Search for the cell housing the specified text and yield its [X, Y] center coordinate. 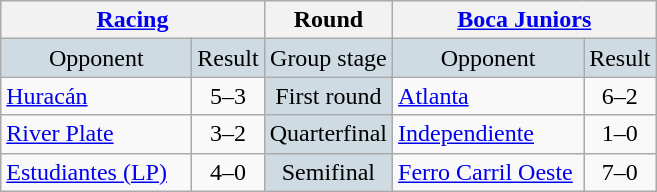
River Plate [96, 134]
1–0 [620, 134]
Estudiantes (LP) [96, 172]
Atlanta [488, 96]
6–2 [620, 96]
Racing [132, 20]
First round [328, 96]
Round [328, 20]
Group stage [328, 58]
5–3 [228, 96]
7–0 [620, 172]
Boca Juniors [524, 20]
4–0 [228, 172]
Ferro Carril Oeste [488, 172]
3–2 [228, 134]
Independiente [488, 134]
Semifinal [328, 172]
Quarterfinal [328, 134]
Huracán [96, 96]
